Search for the cell housing the specified text and yield its [X, Y] center coordinate. 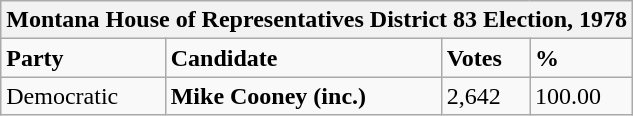
Montana House of Representatives District 83 Election, 1978 [317, 20]
% [582, 58]
Party [83, 58]
2,642 [485, 96]
100.00 [582, 96]
Mike Cooney (inc.) [303, 96]
Democratic [83, 96]
Candidate [303, 58]
Votes [485, 58]
